For the text-containing cell, return its midpoint in [X, Y] coordinate format. 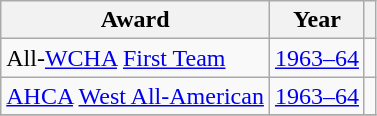
AHCA West All-American [136, 96]
All-WCHA First Team [136, 58]
Award [136, 20]
Year [316, 20]
